Return (x, y) of the center of cell containing provided text 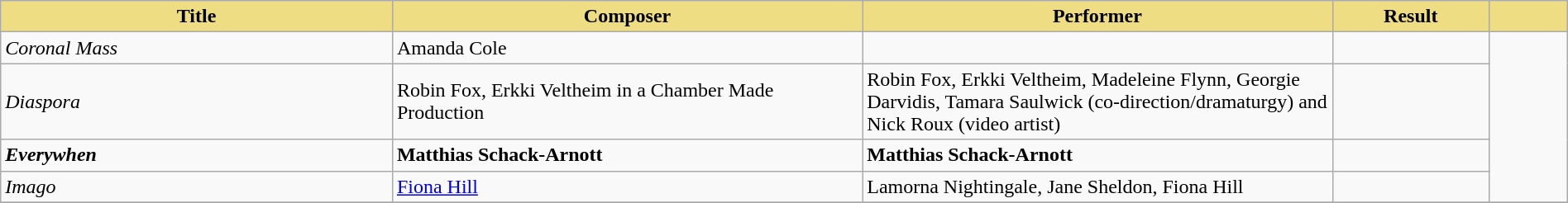
Lamorna Nightingale, Jane Sheldon, Fiona Hill (1097, 186)
Everywhen (197, 155)
Robin Fox, Erkki Veltheim, Madeleine Flynn, Georgie Darvidis, Tamara Saulwick (co-direction/dramaturgy) and Nick Roux (video artist) (1097, 101)
Performer (1097, 17)
Amanda Cole (627, 48)
Robin Fox, Erkki Veltheim in a Chamber Made Production (627, 101)
Imago (197, 186)
Fiona Hill (627, 186)
Composer (627, 17)
Result (1411, 17)
Diaspora (197, 101)
Title (197, 17)
Coronal Mass (197, 48)
